Detect which cell encompasses the target text, then output its (X, Y) center coordinate. 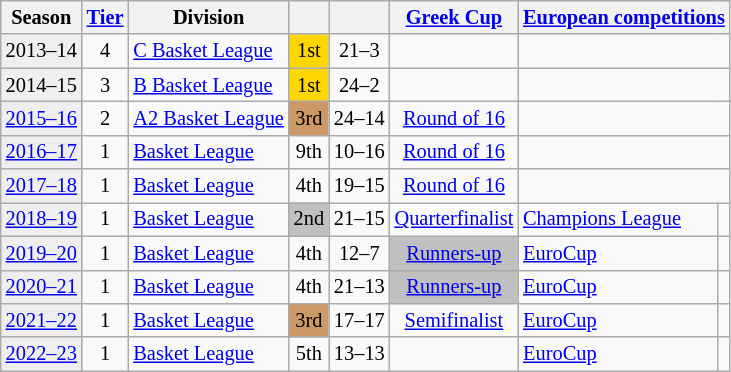
19–15 (360, 186)
21–13 (360, 287)
5th (309, 354)
Quarterfinalist (454, 219)
2014–15 (42, 85)
2nd (309, 219)
2017–18 (42, 186)
24–2 (360, 85)
2018–19 (42, 219)
12–7 (360, 253)
Tier (106, 17)
Semifinalist (454, 320)
2 (106, 118)
10–16 (360, 152)
Division (208, 17)
17–17 (360, 320)
European competitions (624, 17)
Champions League (618, 219)
2015–16 (42, 118)
4 (106, 51)
Season (42, 17)
24–14 (360, 118)
C Basket League (208, 51)
2020–21 (42, 287)
A2 Basket League (208, 118)
2019–20 (42, 253)
2013–14 (42, 51)
21–15 (360, 219)
Greek Cup (454, 17)
2021–22 (42, 320)
2016–17 (42, 152)
9th (309, 152)
13–13 (360, 354)
2022–23 (42, 354)
3 (106, 85)
21–3 (360, 51)
B Basket League (208, 85)
